Detect which cell encompasses the target text, then output its [x, y] center coordinate. 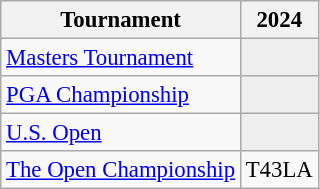
2024 [279, 20]
The Open Championship [121, 170]
T43LA [279, 170]
PGA Championship [121, 95]
U.S. Open [121, 133]
Tournament [121, 20]
Masters Tournament [121, 58]
